Return (x, y) of the center of cell containing provided text 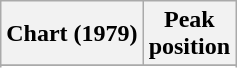
Peakposition (189, 34)
Chart (1979) (72, 34)
